Capture the cell that displays the provided text and extract its [X, Y] central coordinate. 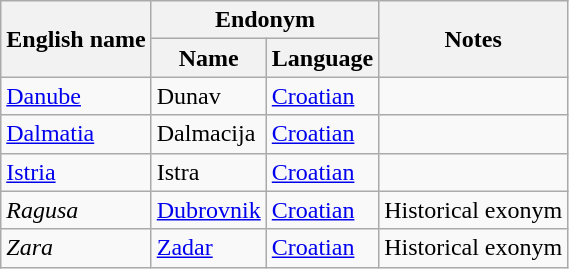
English name [76, 39]
Language [322, 58]
Dalmacija [208, 134]
Zadar [208, 248]
Endonym [264, 20]
Zara [76, 248]
Istra [208, 172]
Dalmatia [76, 134]
Ragusa [76, 210]
Notes [474, 39]
Danube [76, 96]
Name [208, 58]
Dunav [208, 96]
Istria [76, 172]
Dubrovnik [208, 210]
